Scan for the cell matching the given text and deliver its [x, y] coordinate at center. 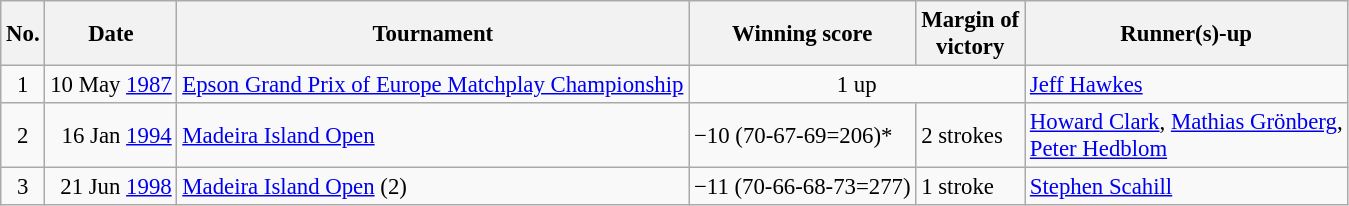
−10 (70-67-69=206)* [802, 136]
Winning score [802, 34]
Margin ofvictory [970, 34]
Tournament [433, 34]
Runner(s)-up [1186, 34]
1 stroke [970, 187]
Date [111, 34]
Epson Grand Prix of Europe Matchplay Championship [433, 85]
10 May 1987 [111, 85]
2 strokes [970, 136]
No. [23, 34]
2 [23, 136]
Stephen Scahill [1186, 187]
21 Jun 1998 [111, 187]
Howard Clark, Mathias Grönberg, Peter Hedblom [1186, 136]
16 Jan 1994 [111, 136]
Jeff Hawkes [1186, 85]
1 up [857, 85]
−11 (70-66-68-73=277) [802, 187]
Madeira Island Open [433, 136]
3 [23, 187]
1 [23, 85]
Madeira Island Open (2) [433, 187]
